Scan for the cell matching the given text and deliver its (X, Y) coordinate at center. 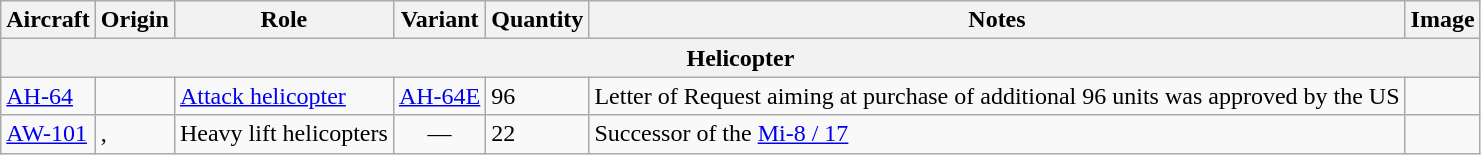
Helicopter (740, 58)
Attack helicopter (284, 96)
Heavy lift helicopters (284, 134)
Image (1442, 20)
Origin (134, 20)
22 (538, 134)
Letter of Request aiming at purchase of additional 96 units was approved by the US (997, 96)
Quantity (538, 20)
AH-64 (48, 96)
96 (538, 96)
AW-101 (48, 134)
, (134, 134)
Successor of the Mi-8 / 17 (997, 134)
— (439, 134)
AH-64E (439, 96)
Role (284, 20)
Aircraft (48, 20)
Notes (997, 20)
Variant (439, 20)
